Return the [X, Y] coordinate for the center point of the cell that contains the specified text.  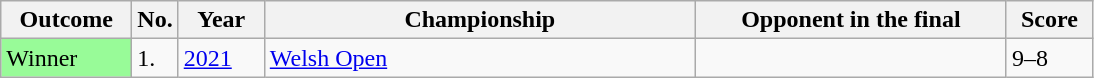
Outcome [66, 20]
Opponent in the final [850, 20]
Championship [480, 20]
1. [155, 58]
9–8 [1049, 58]
Winner [66, 58]
Score [1049, 20]
2021 [221, 58]
No. [155, 20]
Welsh Open [480, 58]
Year [221, 20]
